From the cell containing the given text, extract its center point as (X, Y) coordinate. 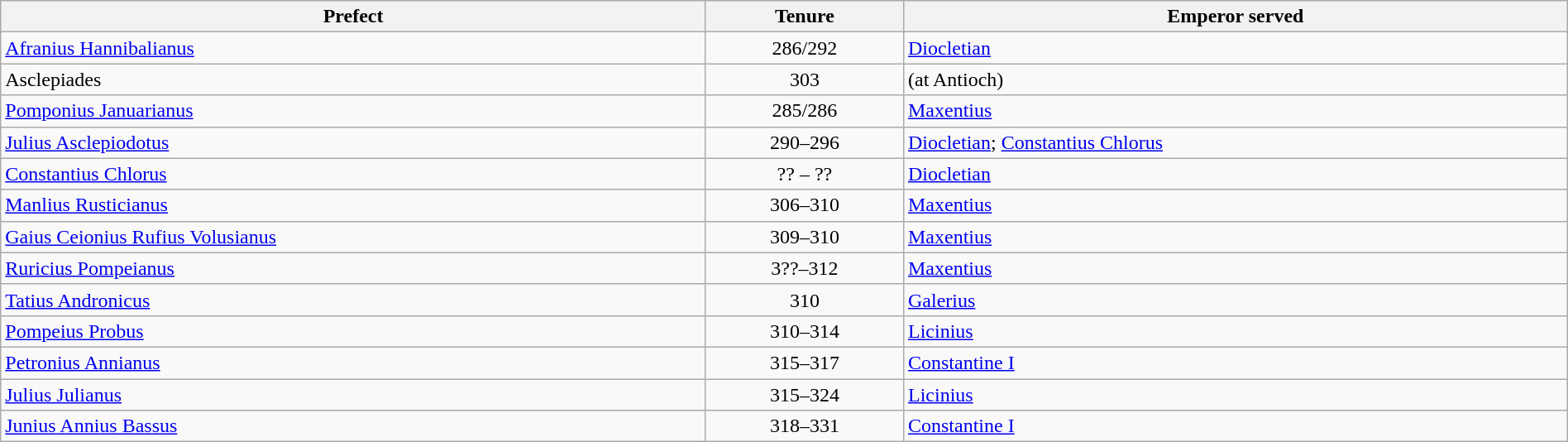
Manlius Rusticianus (354, 205)
Julius Asclepiodotus (354, 142)
Petronius Annianus (354, 363)
286/292 (804, 48)
Gaius Ceionius Rufius Volusianus (354, 237)
Prefect (354, 17)
Afranius Hannibalianus (354, 48)
?? – ?? (804, 174)
Constantius Chlorus (354, 174)
Diocletian; Constantius Chlorus (1236, 142)
Emperor served (1236, 17)
Asclepiades (354, 79)
Pompeius Probus (354, 331)
318–331 (804, 426)
Tatius Andronicus (354, 300)
Tenure (804, 17)
(at Antioch) (1236, 79)
3??–312 (804, 268)
Junius Annius Bassus (354, 426)
315–324 (804, 395)
310 (804, 300)
Pomponius Januarianus (354, 111)
285/286 (804, 111)
303 (804, 79)
Julius Julianus (354, 395)
306–310 (804, 205)
290–296 (804, 142)
310–314 (804, 331)
315–317 (804, 363)
Ruricius Pompeianus (354, 268)
309–310 (804, 237)
Galerius (1236, 300)
